Identify which cell holds the provided text, then report its [x, y] central coordinate. 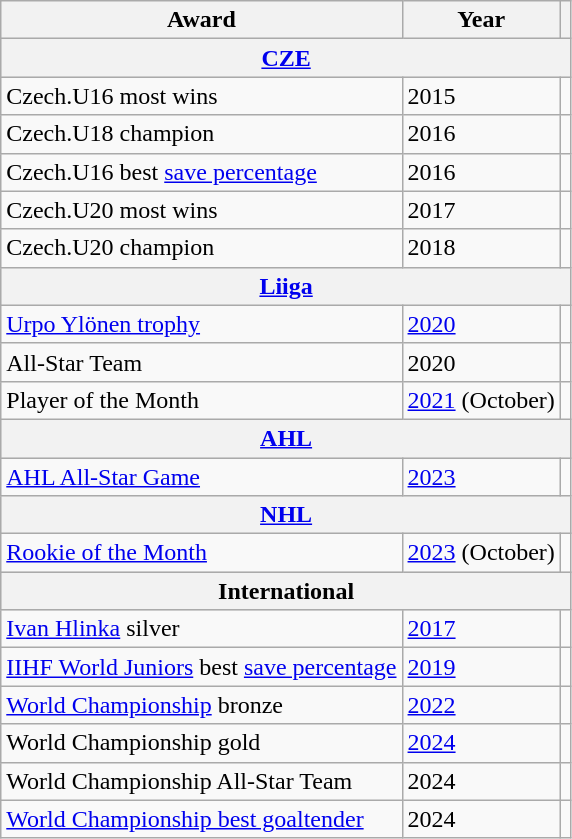
2021 (October) [481, 400]
Czech.U16 best save percentage [202, 172]
World Championship best goaltender [202, 819]
2019 [481, 667]
International [286, 591]
World Championship bronze [202, 705]
Player of the Month [202, 400]
AHL All-Star Game [202, 477]
2023 [481, 477]
World Championship gold [202, 743]
IIHF World Juniors best save percentage [202, 667]
NHL [286, 515]
World Championship All-Star Team [202, 781]
CZE [286, 58]
Year [481, 20]
2023 (October) [481, 553]
Rookie of the Month [202, 553]
Ivan Hlinka silver [202, 629]
Czech.U18 champion [202, 134]
Czech.U16 most wins [202, 96]
AHL [286, 438]
2022 [481, 705]
Award [202, 20]
Czech.U20 most wins [202, 210]
Liiga [286, 286]
2018 [481, 248]
2015 [481, 96]
Czech.U20 champion [202, 248]
All-Star Team [202, 362]
Urpo Ylönen trophy [202, 324]
